Scan for the cell matching the given text and deliver its [X, Y] coordinate at center. 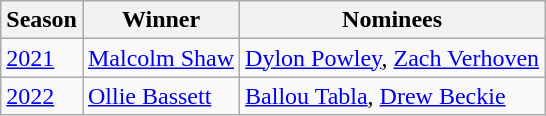
Ballou Tabla, Drew Beckie [392, 96]
Ollie Bassett [160, 96]
Season [42, 20]
Dylon Powley, Zach Verhoven [392, 58]
2021 [42, 58]
2022 [42, 96]
Winner [160, 20]
Nominees [392, 20]
Malcolm Shaw [160, 58]
